Extract the [x, y] coordinate from the center of the cell holding the provided text.  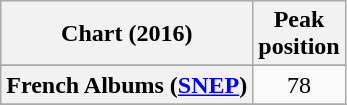
Chart (2016) [127, 34]
Peak position [299, 34]
78 [299, 85]
French Albums (SNEP) [127, 85]
